Output the [x, y] coordinate of the center of the cell containing the given text.  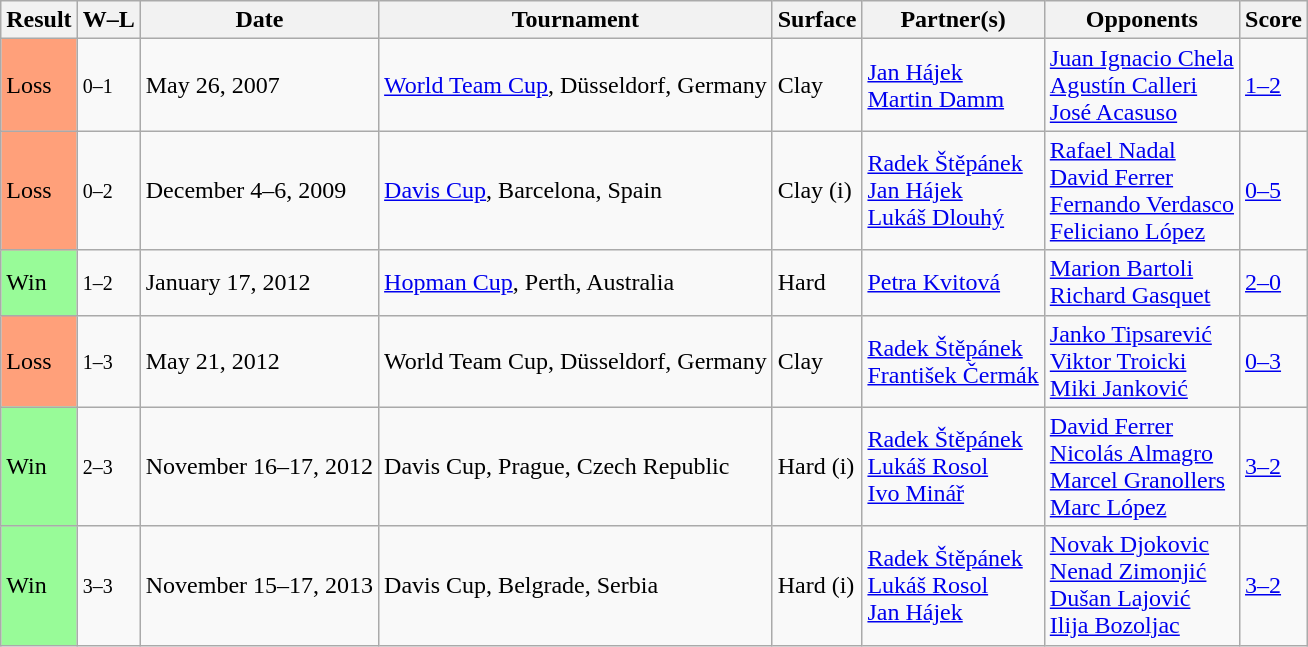
2–0 [1274, 282]
Clay (i) [817, 190]
3–3 [108, 586]
Radek Štěpánek Lukáš Rosol Ivo Minář [953, 466]
Result [39, 20]
Radek Štěpánek Jan Hájek Lukáš Dlouhý [953, 190]
May 26, 2007 [259, 85]
Jan Hájek Martin Damm [953, 85]
0–3 [1274, 361]
December 4–6, 2009 [259, 190]
W–L [108, 20]
Hopman Cup, Perth, Australia [576, 282]
0–2 [108, 190]
Score [1274, 20]
Tournament [576, 20]
November 15–17, 2013 [259, 586]
2–3 [108, 466]
David Ferrer Nicolás Almagro Marcel Granollers Marc López [1142, 466]
Surface [817, 20]
Rafael Nadal David Ferrer Fernando Verdasco Feliciano López [1142, 190]
Partner(s) [953, 20]
Juan Ignacio Chela Agustín Calleri José Acasuso [1142, 85]
January 17, 2012 [259, 282]
Radek Štěpánek Lukáš Rosol Jan Hájek [953, 586]
Novak Djokovic Nenad Zimonjić Dušan Lajović Ilija Bozoljac [1142, 586]
Petra Kvitová [953, 282]
0–5 [1274, 190]
0–1 [108, 85]
May 21, 2012 [259, 361]
Marion Bartoli Richard Gasquet [1142, 282]
Janko Tipsarević Viktor Troicki Miki Janković [1142, 361]
Date [259, 20]
Davis Cup, Belgrade, Serbia [576, 586]
Opponents [1142, 20]
Davis Cup, Prague, Czech Republic [576, 466]
November 16–17, 2012 [259, 466]
Radek Štěpánek František Čermák [953, 361]
Davis Cup, Barcelona, Spain [576, 190]
Hard [817, 282]
1–3 [108, 361]
